Capture the cell that displays the provided text and extract its (X, Y) central coordinate. 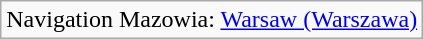
Navigation Mazowia: Warsaw (Warszawa) (212, 20)
